Determine the [X, Y] coordinate at the center of the cell enclosing the given text.  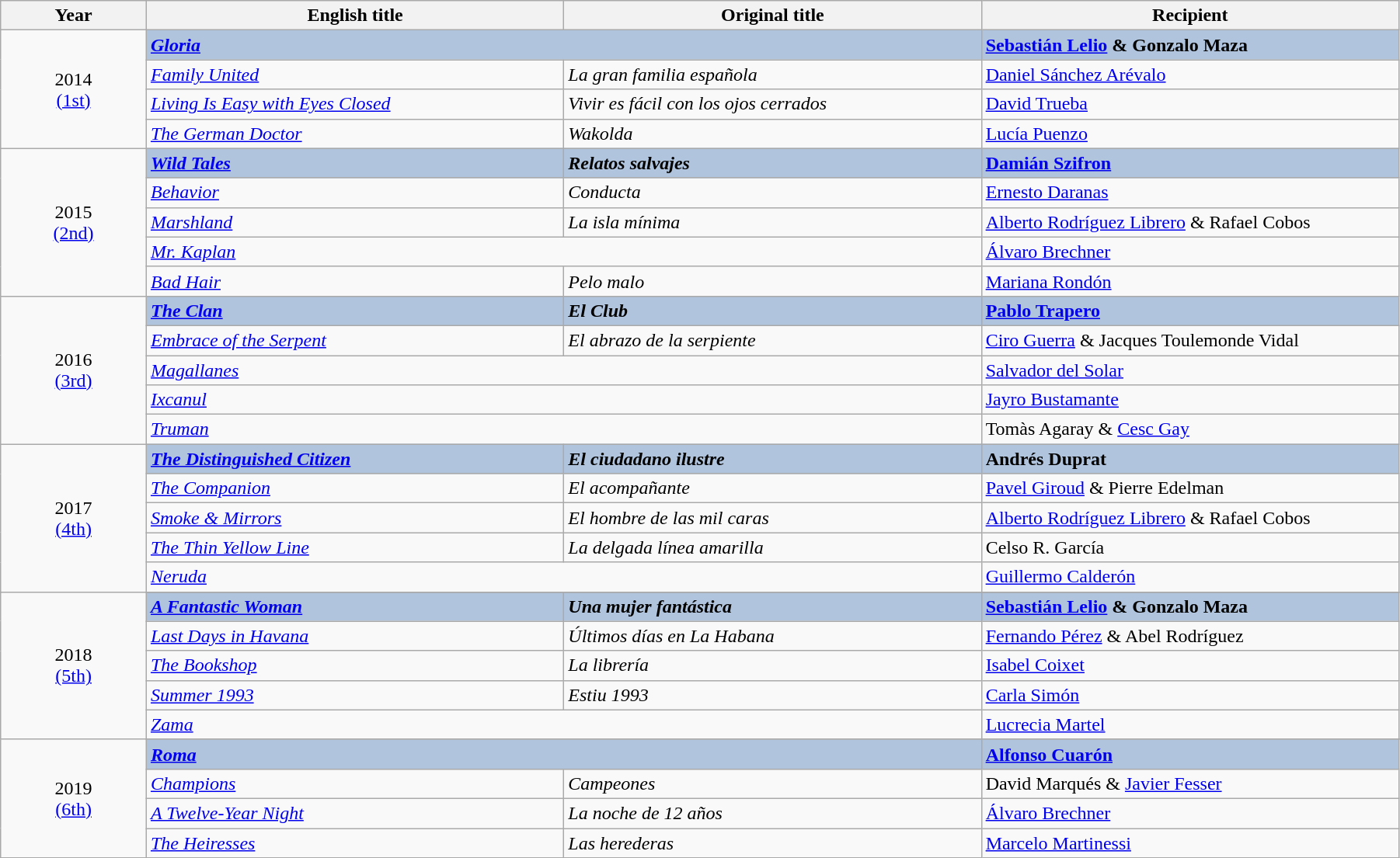
Últimos días en La Habana [772, 636]
2015(2nd) [74, 222]
Behavior [354, 193]
Pablo Trapero [1190, 311]
Wakolda [772, 134]
Conducta [772, 193]
Zama [564, 724]
Jayro Bustamante [1190, 400]
Gloria [564, 45]
Marshland [354, 222]
Campeones [772, 783]
Daniel Sánchez Arévalo [1190, 75]
The German Doctor [354, 134]
Carla Simón [1190, 695]
Mr. Kaplan [564, 252]
Magallanes [564, 370]
El Club [772, 311]
Bad Hair [354, 281]
Una mujer fantástica [772, 606]
Embrace of the Serpent [354, 340]
Tomàs Agaray & Cesc Gay [1190, 429]
Last Days in Havana [354, 636]
Damián Szifron [1190, 163]
La noche de 12 años [772, 813]
2014(1st) [74, 89]
Year [74, 16]
Fernando Pérez & Abel Rodríguez [1190, 636]
Truman [564, 429]
La isla mínima [772, 222]
The Distinguished Citizen [354, 459]
La delgada línea amarilla [772, 547]
Pelo malo [772, 281]
La librería [772, 665]
2018(5th) [74, 665]
La gran familia española [772, 75]
Estiu 1993 [772, 695]
The Thin Yellow Line [354, 547]
Relatos salvajes [772, 163]
2017(4th) [74, 518]
Ciro Guerra & Jacques Toulemonde Vidal [1190, 340]
Vivir es fácil con los ojos cerrados [772, 104]
Ixcanul [564, 400]
Original title [772, 16]
Family United [354, 75]
Living Is Easy with Eyes Closed [354, 104]
El ciudadano ilustre [772, 459]
The Bookshop [354, 665]
Isabel Coixet [1190, 665]
El hombre de las mil caras [772, 518]
Smoke & Mirrors [354, 518]
Marcelo Martinessi [1190, 842]
David Trueba [1190, 104]
2016(3rd) [74, 370]
English title [354, 16]
David Marqués & Javier Fesser [1190, 783]
2019(6th) [74, 798]
Las herederas [772, 842]
Neruda [564, 577]
El abrazo de la serpiente [772, 340]
Wild Tales [354, 163]
The Heiresses [354, 842]
Alfonso Cuarón [1190, 754]
Lucrecia Martel [1190, 724]
Pavel Giroud & Pierre Edelman [1190, 488]
Summer 1993 [354, 695]
Champions [354, 783]
Andrés Duprat [1190, 459]
Salvador del Solar [1190, 370]
Celso R. García [1190, 547]
El acompañante [772, 488]
Roma [564, 754]
Mariana Rondón [1190, 281]
Ernesto Daranas [1190, 193]
The Clan [354, 311]
A Twelve-Year Night [354, 813]
Lucía Puenzo [1190, 134]
The Companion [354, 488]
Recipient [1190, 16]
Guillermo Calderón [1190, 577]
A Fantastic Woman [354, 606]
